Return [X, Y] of the center of cell containing provided text 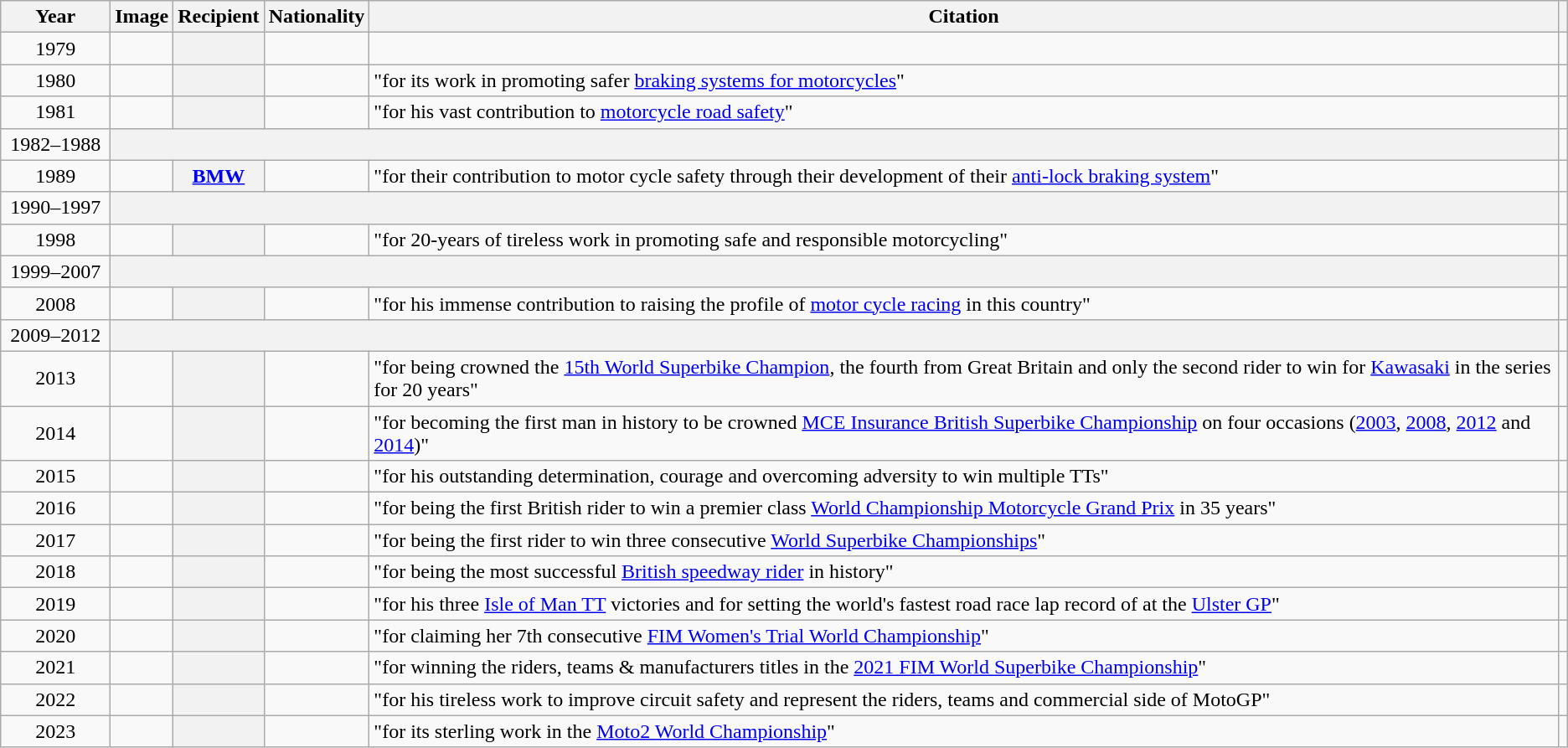
1989 [55, 176]
"for being the most successful British speedway rider in history" [963, 572]
2022 [55, 699]
Year [55, 17]
1999–2007 [55, 271]
"for his immense contribution to raising the profile of motor cycle racing in this country" [963, 303]
Recipient [219, 17]
"for being the first British rider to win a premier class World Championship Motorcycle Grand Prix in 35 years" [963, 508]
2015 [55, 477]
"for its work in promoting safer braking systems for motorcycles" [963, 80]
2013 [55, 379]
"for 20-years of tireless work in promoting safe and responsible motorcycling" [963, 240]
"for his tireless work to improve circuit safety and represent the riders, teams and commercial side of MotoGP" [963, 699]
1998 [55, 240]
1980 [55, 80]
2023 [55, 731]
"for its sterling work in the Moto2 World Championship" [963, 731]
1981 [55, 112]
2017 [55, 540]
1990–1997 [55, 208]
1982–1988 [55, 144]
2021 [55, 668]
Image [142, 17]
"for claiming her 7th consecutive FIM Women's Trial World Championship" [963, 636]
"for his outstanding determination, courage and overcoming adversity to win multiple TTs" [963, 477]
"for becoming the first man in history to be crowned MCE Insurance British Superbike Championship on four occasions (2003, 2008, 2012 and 2014)" [963, 432]
2018 [55, 572]
BMW [219, 176]
"for being the first rider to win three consecutive World Superbike Championships" [963, 540]
2016 [55, 508]
"for winning the riders, teams & manufacturers titles in the 2021 FIM World Superbike Championship" [963, 668]
"for his three Isle of Man TT victories and for setting the world's fastest road race lap record of at the Ulster GP" [963, 604]
"for his vast contribution to motorcycle road safety" [963, 112]
2020 [55, 636]
Citation [963, 17]
"for their contribution to motor cycle safety through their development of their anti-lock braking system" [963, 176]
1979 [55, 49]
2014 [55, 432]
2009–2012 [55, 335]
Nationality [317, 17]
2019 [55, 604]
2008 [55, 303]
